Find where the given text appears and provide that cell's center as (x, y) coordinate. 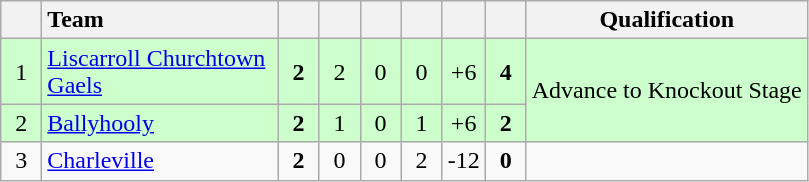
Advance to Knockout Stage (666, 90)
Team (160, 20)
-12 (464, 161)
Liscarroll Churchtown Gaels (160, 72)
4 (506, 72)
3 (22, 161)
Qualification (666, 20)
Charleville (160, 161)
Ballyhooly (160, 123)
